Detect which cell encompasses the target text, then output its (x, y) center coordinate. 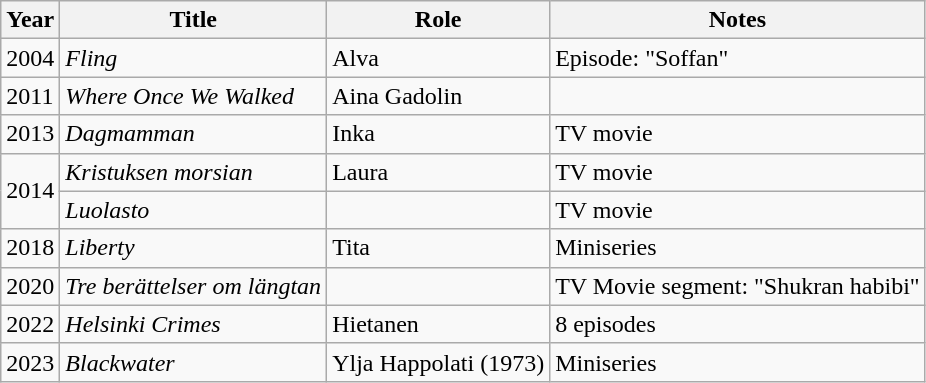
Role (438, 20)
2023 (30, 362)
Tita (438, 248)
Where Once We Walked (194, 96)
8 episodes (738, 324)
Dagmamman (194, 134)
Tre berättelser om längtan (194, 286)
Laura (438, 172)
Blackwater (194, 362)
Liberty (194, 248)
Aina Gadolin (438, 96)
Luolasto (194, 210)
Inka (438, 134)
2004 (30, 58)
Title (194, 20)
Episode: "Soffan" (738, 58)
Alva (438, 58)
Year (30, 20)
2014 (30, 191)
Fling (194, 58)
2020 (30, 286)
TV Movie segment: "Shukran habibi" (738, 286)
Ylja Happolati (1973) (438, 362)
Notes (738, 20)
Kristuksen morsian (194, 172)
2013 (30, 134)
2018 (30, 248)
2011 (30, 96)
Helsinki Crimes (194, 324)
Hietanen (438, 324)
2022 (30, 324)
